Capture the cell that displays the provided text and extract its (X, Y) central coordinate. 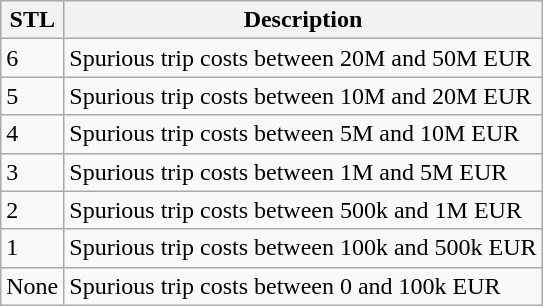
Spurious trip costs between 20M and 50M EUR (303, 58)
6 (32, 58)
None (32, 286)
Spurious trip costs between 1M and 5M EUR (303, 172)
1 (32, 248)
Spurious trip costs between 500k and 1M EUR (303, 210)
5 (32, 96)
Spurious trip costs between 5M and 10M EUR (303, 134)
3 (32, 172)
Description (303, 20)
Spurious trip costs between 100k and 500k EUR (303, 248)
STL (32, 20)
2 (32, 210)
Spurious trip costs between 10M and 20M EUR (303, 96)
4 (32, 134)
Spurious trip costs between 0 and 100k EUR (303, 286)
